Identify which cell holds the provided text, then report its (X, Y) central coordinate. 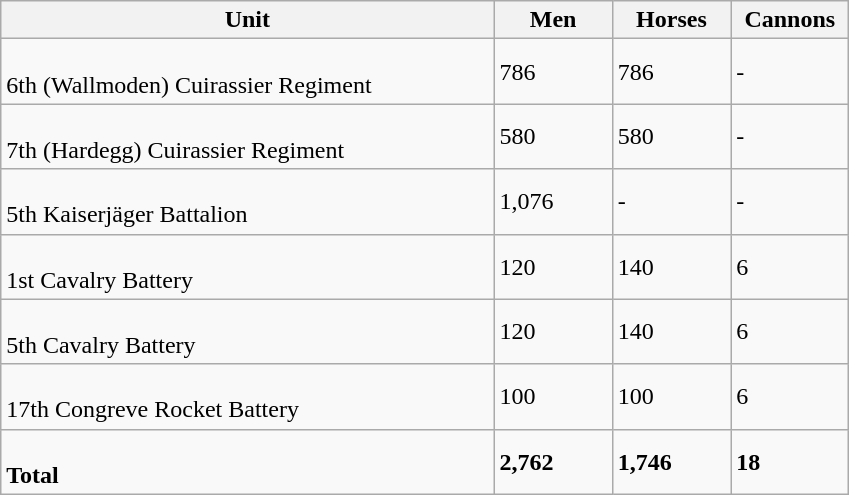
Horses (671, 20)
17th Congreve Rocket Battery (248, 396)
2,762 (553, 462)
1st Cavalry Battery (248, 266)
5th Cavalry Battery (248, 332)
1,076 (553, 202)
Total (248, 462)
1,746 (671, 462)
Unit (248, 20)
Cannons (790, 20)
Men (553, 20)
5th Kaiserjäger Battalion (248, 202)
6th (Wallmoden) Cuirassier Regiment (248, 72)
18 (790, 462)
7th (Hardegg) Cuirassier Regiment (248, 136)
